Provide the [x, y] coordinate of the cell's center where the given text is located.  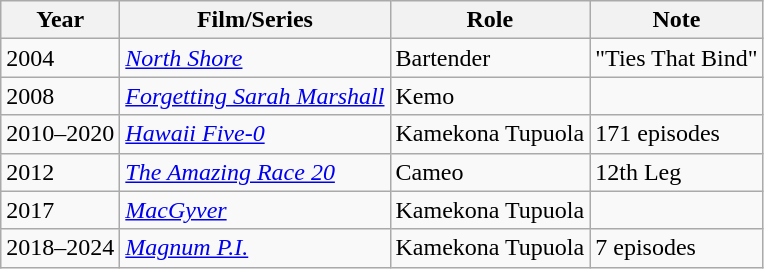
Hawaii Five-0 [255, 134]
7 episodes [676, 248]
"Ties That Bind" [676, 58]
North Shore [255, 58]
Film/Series [255, 20]
2008 [60, 96]
12th Leg [676, 172]
Year [60, 20]
2012 [60, 172]
Kemo [490, 96]
Magnum P.I. [255, 248]
Forgetting Sarah Marshall [255, 96]
Note [676, 20]
Bartender [490, 58]
2004 [60, 58]
Role [490, 20]
MacGyver [255, 210]
Cameo [490, 172]
2010–2020 [60, 134]
The Amazing Race 20 [255, 172]
2017 [60, 210]
2018–2024 [60, 248]
171 episodes [676, 134]
